Return (x, y) of the center of cell containing provided text 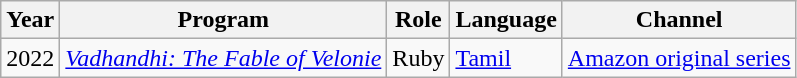
Channel (679, 20)
Year (30, 20)
Program (224, 20)
Language (506, 20)
Role (418, 20)
Amazon original series (679, 58)
Tamil (506, 58)
Vadhandhi: The Fable of Velonie (224, 58)
Ruby (418, 58)
2022 (30, 58)
